Capture the cell that displays the provided text and extract its (x, y) central coordinate. 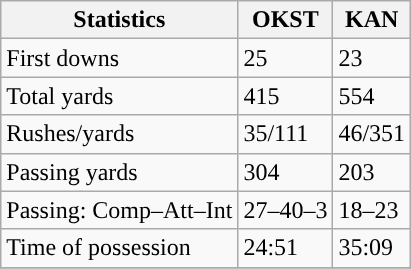
Passing yards (120, 172)
Rushes/yards (120, 134)
Time of possession (120, 248)
Statistics (120, 20)
Total yards (120, 96)
46/351 (372, 134)
203 (372, 172)
35/111 (286, 134)
27–40–3 (286, 210)
554 (372, 96)
25 (286, 58)
KAN (372, 20)
18–23 (372, 210)
First downs (120, 58)
OKST (286, 20)
Passing: Comp–Att–Int (120, 210)
415 (286, 96)
35:09 (372, 248)
304 (286, 172)
24:51 (286, 248)
23 (372, 58)
